From the cell containing the given text, extract its center point as [X, Y] coordinate. 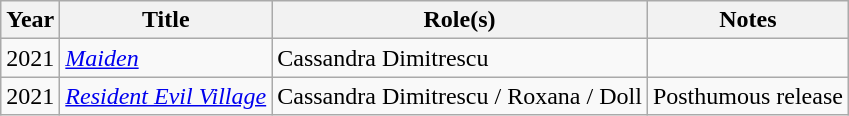
Cassandra Dimitrescu [460, 58]
Role(s) [460, 20]
Title [166, 20]
Posthumous release [748, 96]
Notes [748, 20]
Maiden [166, 58]
Resident Evil Village [166, 96]
Cassandra Dimitrescu / Roxana / Doll [460, 96]
Year [30, 20]
